Detect which cell encompasses the target text, then output its (x, y) center coordinate. 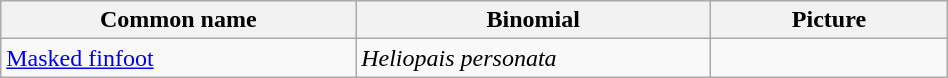
Common name (178, 20)
Binomial (534, 20)
Heliopais personata (534, 58)
Masked finfoot (178, 58)
Picture (830, 20)
